Return (X, Y) of the center of cell containing provided text 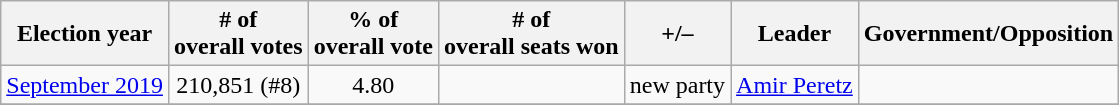
September 2019 (85, 85)
new party (677, 85)
# ofoverall votes (238, 34)
Leader (795, 34)
210,851 (#8) (238, 85)
Government/Opposition (988, 34)
4.80 (373, 85)
# ofoverall seats won (531, 34)
Election year (85, 34)
% ofoverall vote (373, 34)
Amir Peretz (795, 85)
+/– (677, 34)
